Output the (X, Y) coordinate of the center of the cell containing the given text.  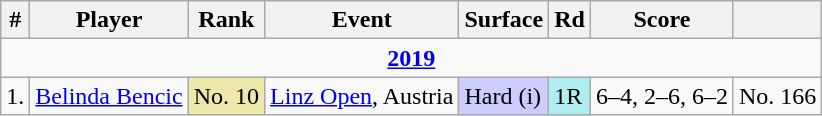
No. 10 (226, 96)
No. 166 (777, 96)
Linz Open, Austria (362, 96)
# (16, 20)
1R (570, 96)
Rank (226, 20)
2019 (412, 58)
Score (662, 20)
Belinda Bencic (109, 96)
Event (362, 20)
Rd (570, 20)
Surface (504, 20)
Player (109, 20)
6–4, 2–6, 6–2 (662, 96)
1. (16, 96)
Hard (i) (504, 96)
